Determine the (x, y) coordinate at the center of the cell enclosing the given text.  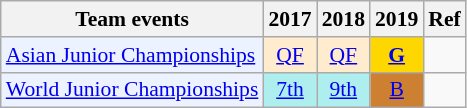
9th (344, 90)
World Junior Championships (132, 90)
2017 (290, 19)
G (396, 55)
Ref (444, 19)
2019 (396, 19)
B (396, 90)
2018 (344, 19)
Team events (132, 19)
Asian Junior Championships (132, 55)
7th (290, 90)
